Scan for the cell matching the given text and deliver its (x, y) coordinate at center. 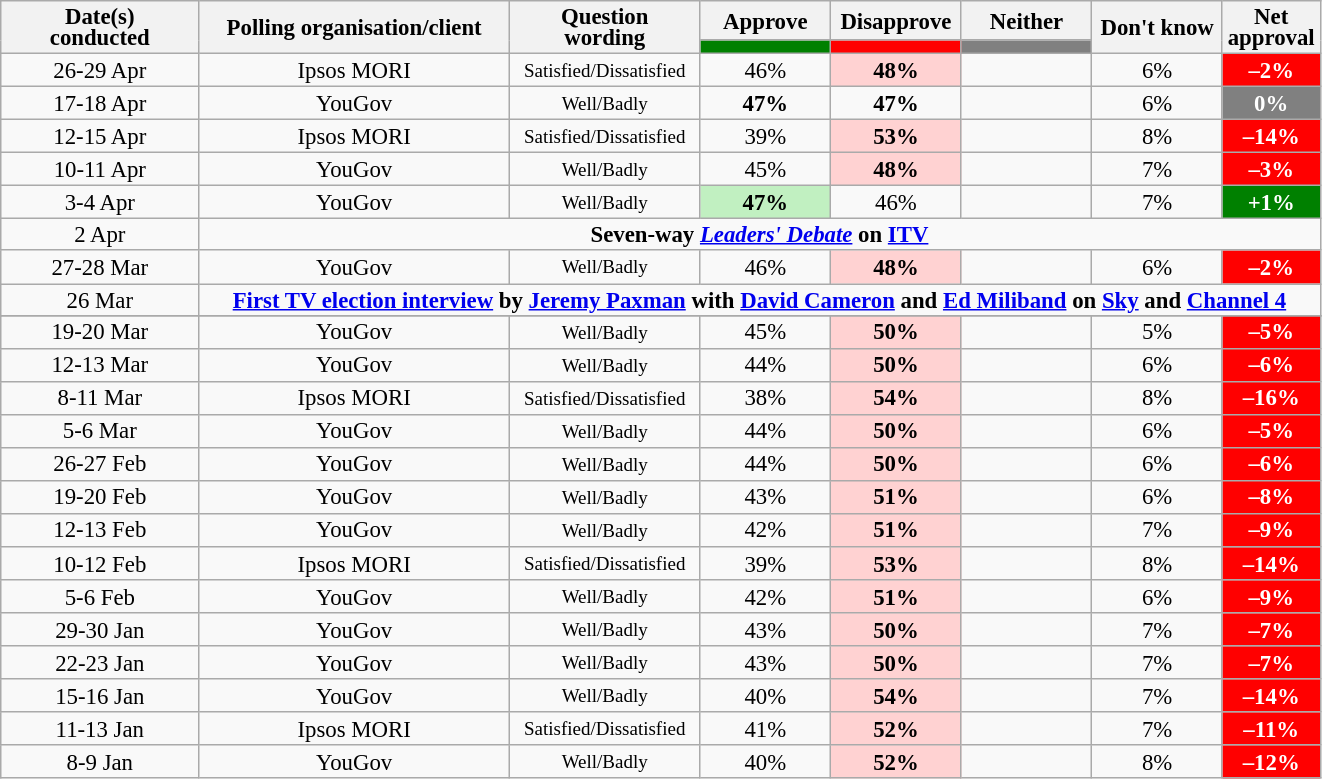
12-15 Apr (100, 136)
38% (766, 398)
–11% (1271, 728)
12-13 Mar (100, 364)
26-29 Apr (100, 70)
Seven-way Leaders' Debate on ITV (760, 235)
Disapprove (896, 20)
Questionwording (604, 28)
–3% (1271, 170)
27-28 Mar (100, 268)
–8% (1271, 498)
0% (1271, 104)
+1% (1271, 202)
Date(s)conducted (100, 28)
22-23 Jan (100, 662)
–16% (1271, 398)
19-20 Mar (100, 332)
Neither (1026, 20)
10-12 Feb (100, 564)
12-13 Feb (100, 530)
5-6 Feb (100, 596)
29-30 Jan (100, 630)
17-18 Apr (100, 104)
5% (1158, 332)
8-9 Jan (100, 762)
2 Apr (100, 235)
–12% (1271, 762)
Approve (766, 20)
10-11 Apr (100, 170)
26 Mar (100, 300)
15-16 Jan (100, 696)
19-20 Feb (100, 498)
3-4 Apr (100, 202)
11-13 Jan (100, 728)
Polling organisation/client (354, 28)
First TV election interview by Jeremy Paxman with David Cameron and Ed Miliband on Sky and Channel 4 (760, 300)
8-11 Mar (100, 398)
26-27 Feb (100, 464)
Don't know (1158, 28)
Net approval (1271, 28)
5-6 Mar (100, 432)
41% (766, 728)
